Return the (X, Y) coordinate for the center point of the cell that contains the specified text.  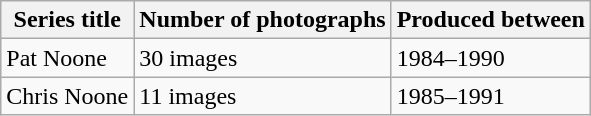
Chris Noone (68, 96)
30 images (262, 58)
1985–1991 (490, 96)
1984–1990 (490, 58)
Produced between (490, 20)
Series title (68, 20)
11 images (262, 96)
Number of photographs (262, 20)
Pat Noone (68, 58)
